Capture the cell that displays the provided text and extract its [X, Y] central coordinate. 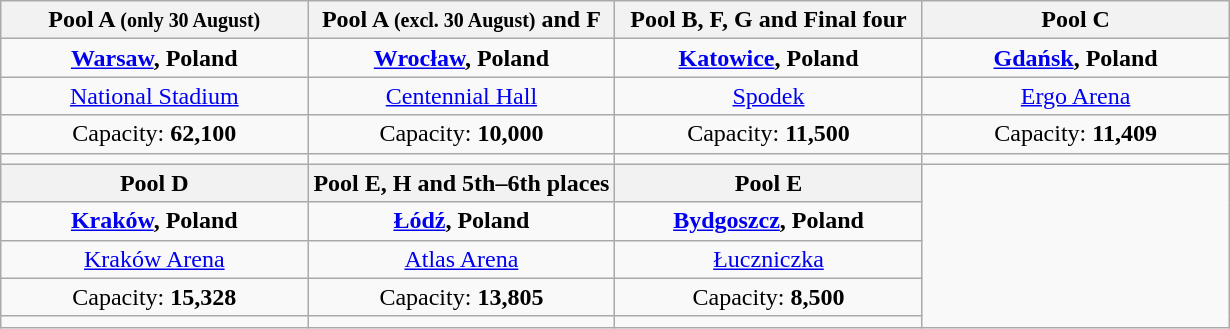
Pool A (excl. 30 August) and F [462, 20]
Kraków Arena [154, 259]
Capacity: 10,000 [462, 134]
Łuczniczka [768, 259]
National Stadium [154, 96]
Pool C [1076, 20]
Capacity: 13,805 [462, 297]
Wrocław, Poland [462, 58]
Łódź, Poland [462, 221]
Pool E [768, 183]
Gdańsk, Poland [1076, 58]
Capacity: 15,328 [154, 297]
Pool A (only 30 August) [154, 20]
Katowice, Poland [768, 58]
Bydgoszcz, Poland [768, 221]
Spodek [768, 96]
Atlas Arena [462, 259]
Warsaw, Poland [154, 58]
Capacity: 11,409 [1076, 134]
Kraków, Poland [154, 221]
Capacity: 8,500 [768, 297]
Pool E, H and 5th–6th places [462, 183]
Pool B, F, G and Final four [768, 20]
Capacity: 11,500 [768, 134]
Capacity: 62,100 [154, 134]
Ergo Arena [1076, 96]
Centennial Hall [462, 96]
Pool D [154, 183]
